Return the [X, Y] coordinate for the center point of the cell that contains the specified text.  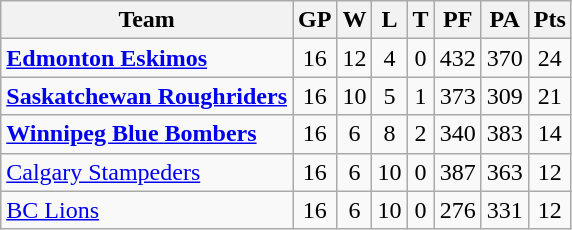
Winnipeg Blue Bombers [147, 134]
Calgary Stampeders [147, 172]
1 [420, 96]
Team [147, 20]
21 [550, 96]
L [390, 20]
PF [458, 20]
Pts [550, 20]
340 [458, 134]
BC Lions [147, 210]
14 [550, 134]
370 [504, 58]
T [420, 20]
Saskatchewan Roughriders [147, 96]
363 [504, 172]
4 [390, 58]
PA [504, 20]
Edmonton Eskimos [147, 58]
24 [550, 58]
5 [390, 96]
GP [315, 20]
383 [504, 134]
309 [504, 96]
8 [390, 134]
W [354, 20]
2 [420, 134]
331 [504, 210]
387 [458, 172]
432 [458, 58]
276 [458, 210]
373 [458, 96]
